Output the [x, y] coordinate of the center of the cell containing the given text.  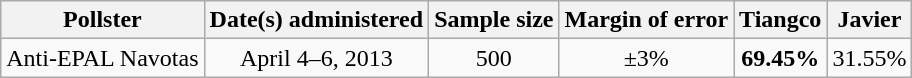
31.55% [870, 58]
Date(s) administered [316, 20]
April 4–6, 2013 [316, 58]
Tiangco [780, 20]
Anti-EPAL Navotas [102, 58]
Pollster [102, 20]
±3% [646, 58]
500 [494, 58]
Javier [870, 20]
Sample size [494, 20]
Margin of error [646, 20]
69.45% [780, 58]
